For the text-containing cell, return its midpoint in [x, y] coordinate format. 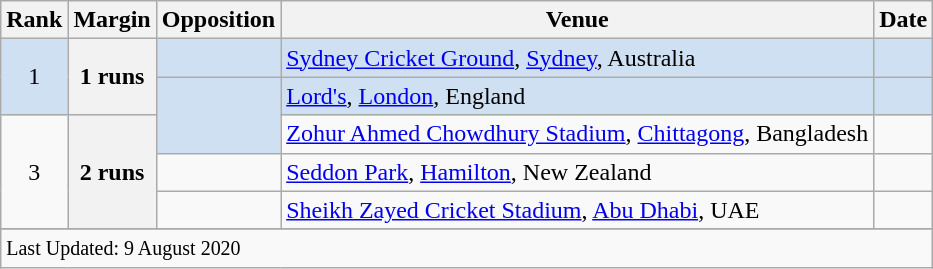
Date [904, 20]
Sheikh Zayed Cricket Stadium, Abu Dhabi, UAE [578, 210]
Lord's, London, England [578, 96]
Sydney Cricket Ground, Sydney, Australia [578, 58]
Margin [112, 20]
Rank [34, 20]
Opposition [218, 20]
Last Updated: 9 August 2020 [467, 248]
1 [34, 77]
1 runs [112, 77]
Zohur Ahmed Chowdhury Stadium, Chittagong, Bangladesh [578, 134]
2 runs [112, 172]
Seddon Park, Hamilton, New Zealand [578, 172]
Venue [578, 20]
3 [34, 172]
